Return the (X, Y) coordinate for the center point of the cell that contains the specified text.  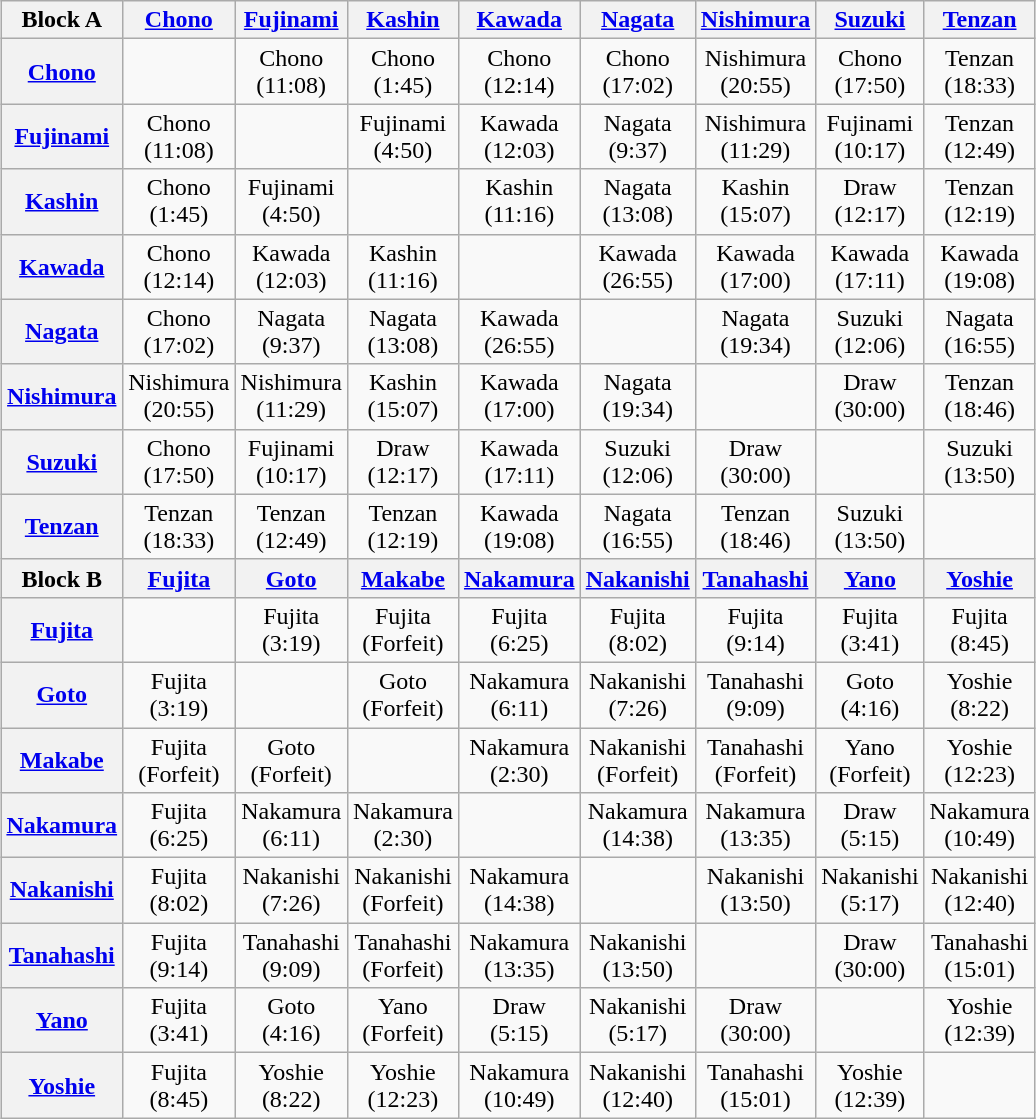
Block B (62, 578)
Block A (62, 20)
